Detect which cell encompasses the target text, then output its (X, Y) center coordinate. 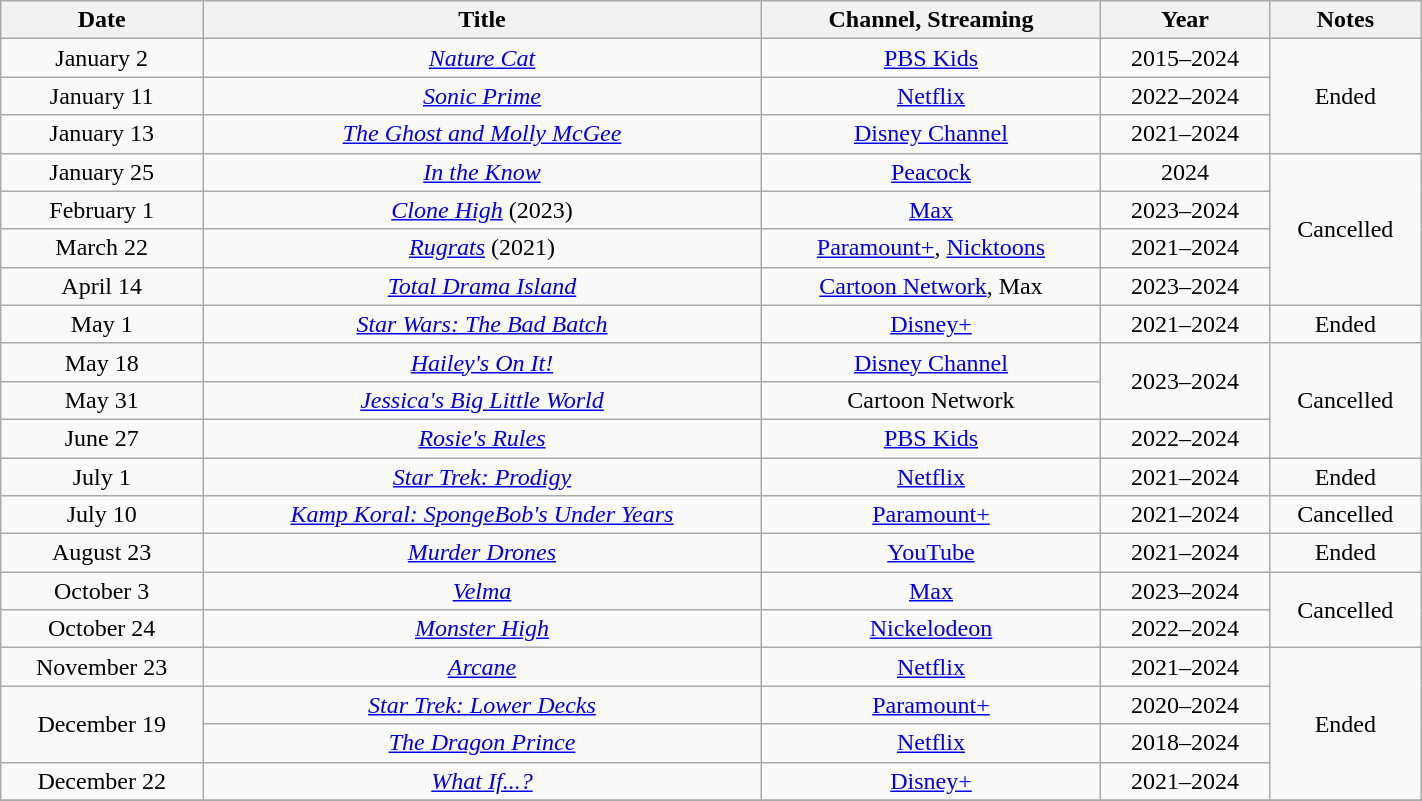
YouTube (930, 553)
March 22 (102, 248)
December 19 (102, 724)
Rosie's Rules (482, 438)
Total Drama Island (482, 286)
2015–2024 (1186, 58)
Star Trek: Prodigy (482, 477)
The Dragon Prince (482, 743)
January 2 (102, 58)
May 18 (102, 362)
2024 (1186, 172)
Monster High (482, 629)
Clone High (2023) (482, 210)
What If...? (482, 781)
Title (482, 20)
The Ghost and Molly McGee (482, 134)
Arcane (482, 667)
November 23 (102, 667)
Year (1186, 20)
January 11 (102, 96)
Jessica's Big Little World (482, 400)
July 1 (102, 477)
October 24 (102, 629)
January 25 (102, 172)
Date (102, 20)
Paramount+, Nicktoons (930, 248)
May 31 (102, 400)
2020–2024 (1186, 705)
Nickelodeon (930, 629)
May 1 (102, 324)
June 27 (102, 438)
2018–2024 (1186, 743)
Peacock (930, 172)
Channel, Streaming (930, 20)
Star Wars: The Bad Batch (482, 324)
Notes (1345, 20)
August 23 (102, 553)
Murder Drones (482, 553)
April 14 (102, 286)
Sonic Prime (482, 96)
Kamp Koral: SpongeBob's Under Years (482, 515)
Velma (482, 591)
January 13 (102, 134)
October 3 (102, 591)
July 10 (102, 515)
Nature Cat (482, 58)
February 1 (102, 210)
Cartoon Network (930, 400)
Star Trek: Lower Decks (482, 705)
Cartoon Network, Max (930, 286)
In the Know (482, 172)
Rugrats (2021) (482, 248)
December 22 (102, 781)
Hailey's On It! (482, 362)
